Locate the cell with the specified text and output its [x, y] center coordinate. 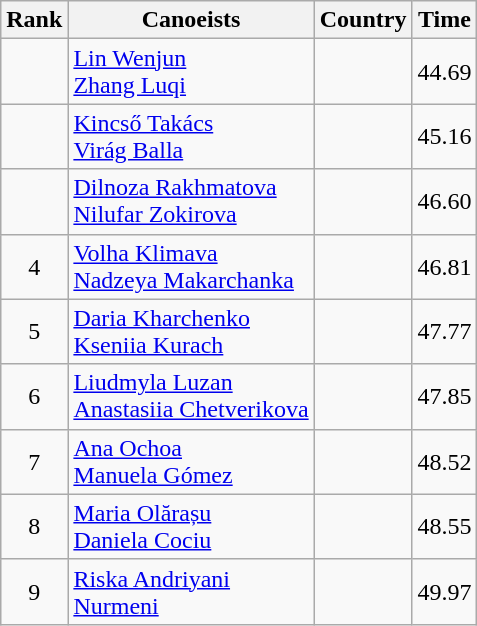
8 [34, 526]
49.97 [444, 592]
Volha KlimavaNadzeya Makarchanka [191, 266]
Riska AndriyaniNurmeni [191, 592]
48.55 [444, 526]
Maria OlărașuDaniela Cociu [191, 526]
Rank [34, 20]
44.69 [444, 72]
Ana OchoaManuela Gómez [191, 462]
7 [34, 462]
46.81 [444, 266]
Time [444, 20]
5 [34, 332]
48.52 [444, 462]
Dilnoza RakhmatovaNilufar Zokirova [191, 202]
46.60 [444, 202]
Country [363, 20]
9 [34, 592]
4 [34, 266]
6 [34, 396]
Lin WenjunZhang Luqi [191, 72]
Daria KharchenkoKseniia Kurach [191, 332]
45.16 [444, 136]
47.85 [444, 396]
47.77 [444, 332]
Liudmyla LuzanAnastasiia Chetverikova [191, 396]
Kincső TakácsVirág Balla [191, 136]
Canoeists [191, 20]
